Locate the cell with the specified text and output its [X, Y] center coordinate. 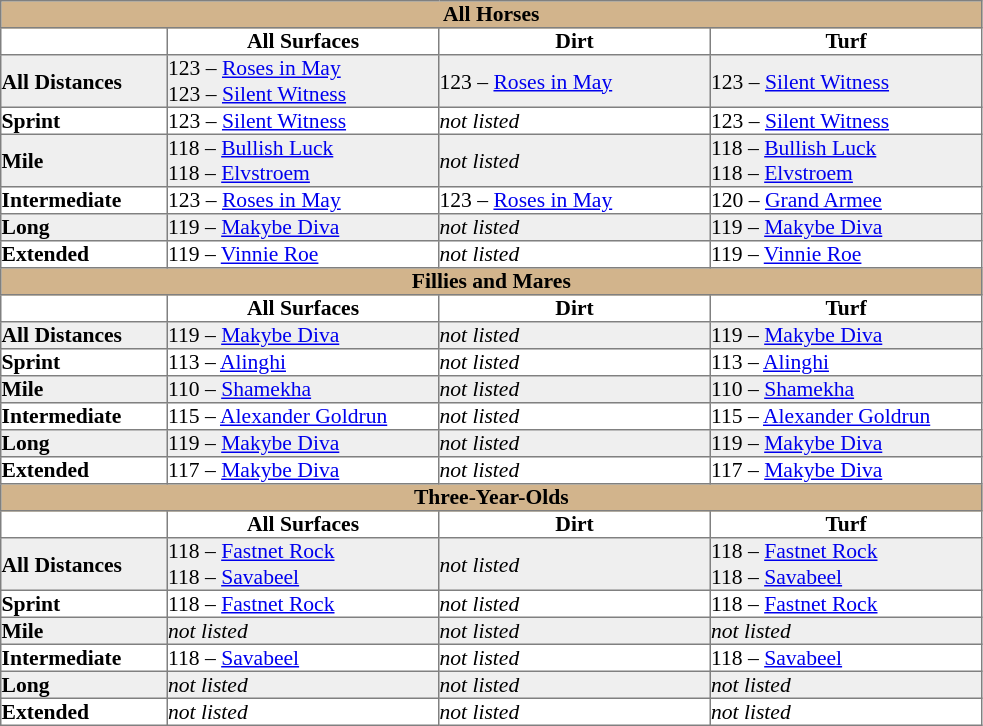
Three-Year-Olds [492, 498]
120 – Grand Armee [846, 200]
All Horses [492, 14]
123 – Roses in May 123 – Silent Witness [303, 81]
Fillies and Mares [492, 282]
